Return (X, Y) of the center of cell containing provided text 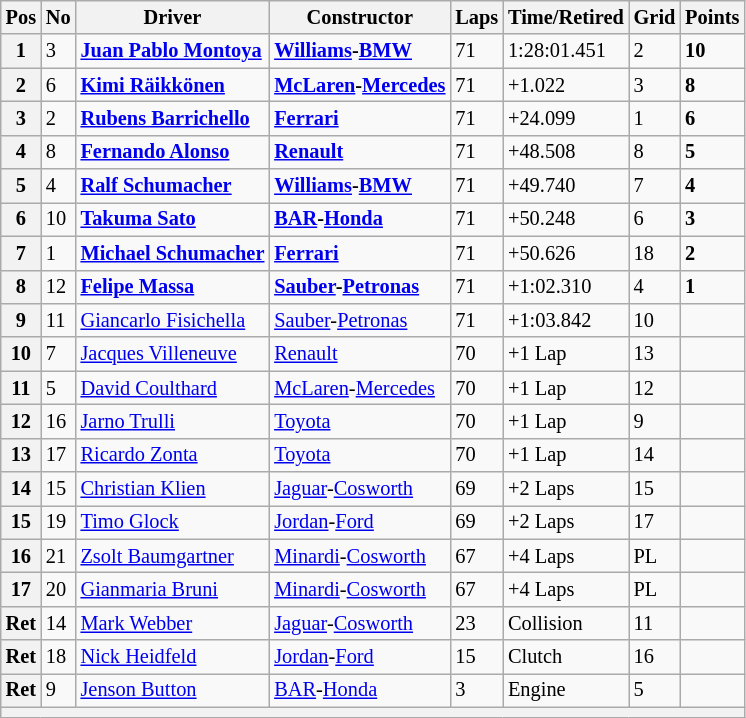
Zsolt Baumgartner (173, 556)
Jarno Trulli (173, 421)
23 (476, 623)
Pos (21, 17)
+1:03.842 (566, 320)
Grid (655, 17)
Constructor (360, 17)
+50.626 (566, 253)
Giancarlo Fisichella (173, 320)
No (58, 17)
Nick Heidfeld (173, 657)
Mark Webber (173, 623)
Jenson Button (173, 690)
Ricardo Zonta (173, 455)
Driver (173, 17)
Jacques Villeneuve (173, 354)
19 (58, 522)
Fernando Alonso (173, 152)
+24.099 (566, 118)
+48.508 (566, 152)
+50.248 (566, 219)
Kimi Räikkönen (173, 85)
Rubens Barrichello (173, 118)
Michael Schumacher (173, 253)
+49.740 (566, 186)
Clutch (566, 657)
+1:02.310 (566, 287)
Time/Retired (566, 17)
Christian Klien (173, 489)
Takuma Sato (173, 219)
David Coulthard (173, 388)
Ralf Schumacher (173, 186)
Timo Glock (173, 522)
Engine (566, 690)
1:28:01.451 (566, 51)
Collision (566, 623)
21 (58, 556)
20 (58, 589)
Points (712, 17)
Laps (476, 17)
Juan Pablo Montoya (173, 51)
+1.022 (566, 85)
Gianmaria Bruni (173, 589)
Felipe Massa (173, 287)
